For the text-containing cell, return its midpoint in (X, Y) coordinate format. 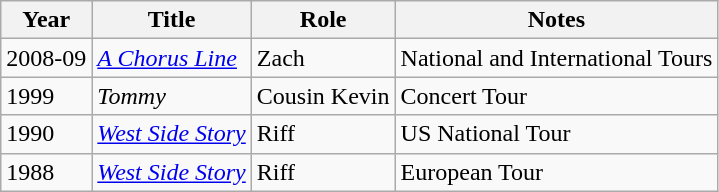
1990 (46, 134)
Concert Tour (556, 96)
A Chorus Line (172, 58)
National and International Tours (556, 58)
US National Tour (556, 134)
Year (46, 20)
2008-09 (46, 58)
Notes (556, 20)
Role (323, 20)
Zach (323, 58)
Tommy (172, 96)
Cousin Kevin (323, 96)
1999 (46, 96)
European Tour (556, 172)
Title (172, 20)
1988 (46, 172)
